Extract the [X, Y] coordinate from the center of the cell holding the provided text.  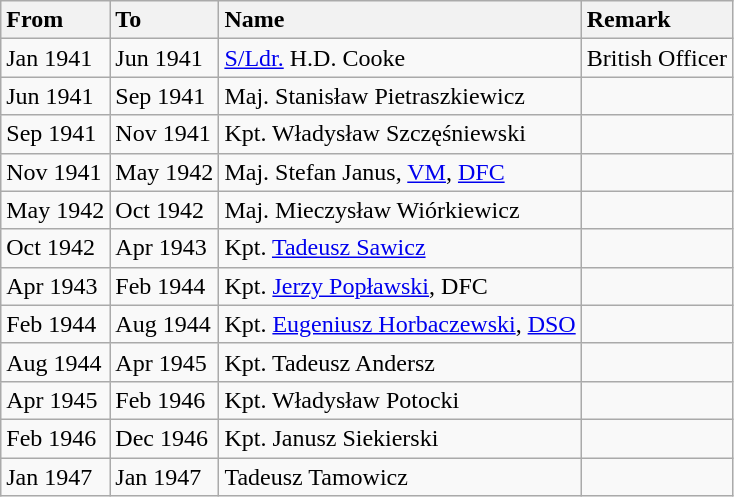
Jan 1941 [56, 58]
S/Ldr. H.D. Cooke [400, 58]
To [164, 20]
Kpt. Eugeniusz Horbaczewski, DSO [400, 324]
Dec 1946 [164, 438]
Maj. Mieczysław Wiórkiewicz [400, 210]
Name [400, 20]
Kpt. Janusz Siekierski [400, 438]
Remark [656, 20]
Maj. Stanisław Pietraszkiewicz [400, 96]
Kpt. Władysław Potocki [400, 400]
Kpt. Jerzy Popławski, DFC [400, 286]
Maj. Stefan Janus, VM, DFC [400, 172]
From [56, 20]
Kpt. Tadeusz Andersz [400, 362]
Kpt. Tadeusz Sawicz [400, 248]
Tadeusz Tamowicz [400, 477]
Kpt. Władysław Szczęśniewski [400, 134]
British Officer [656, 58]
